Output the [x, y] coordinate of the center of the cell containing the given text.  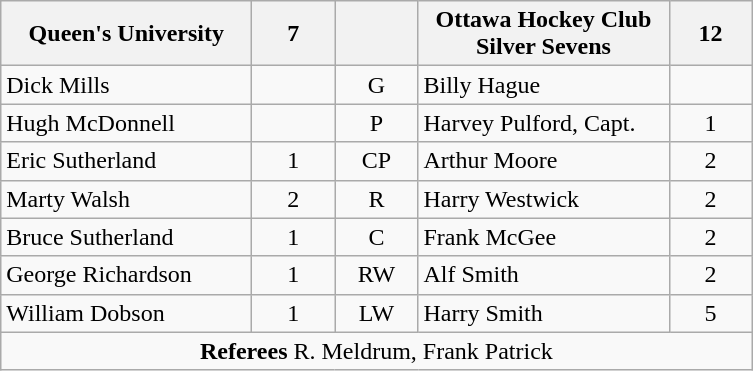
RW [376, 275]
G [376, 85]
LW [376, 313]
Hugh McDonnell [126, 123]
Billy Hague [544, 85]
CP [376, 161]
Harry Westwick [544, 199]
P [376, 123]
Dick Mills [126, 85]
C [376, 237]
Arthur Moore [544, 161]
Eric Sutherland [126, 161]
Alf Smith [544, 275]
Harry Smith [544, 313]
7 [294, 34]
Frank McGee [544, 237]
George Richardson [126, 275]
William Dobson [126, 313]
Referees R. Meldrum, Frank Patrick [376, 351]
Harvey Pulford, Capt. [544, 123]
Queen's University [126, 34]
12 [710, 34]
5 [710, 313]
Marty Walsh [126, 199]
R [376, 199]
Bruce Sutherland [126, 237]
Ottawa Hockey Club Silver Sevens [544, 34]
